Locate the cell with the specified text and output its [X, Y] center coordinate. 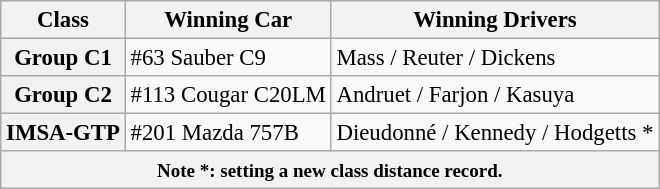
IMSA-GTP [63, 133]
#63 Sauber C9 [228, 58]
#201 Mazda 757B [228, 133]
Dieudonné / Kennedy / Hodgetts * [495, 133]
Winning Drivers [495, 20]
Andruet / Farjon / Kasuya [495, 95]
Mass / Reuter / Dickens [495, 58]
Class [63, 20]
#113 Cougar C20LM [228, 95]
Note *: setting a new class distance record. [330, 170]
Group C1 [63, 58]
Winning Car [228, 20]
Group C2 [63, 95]
